Find where the given text appears and provide that cell's center as [X, Y] coordinate. 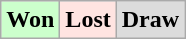
Won [30, 20]
Lost [88, 20]
Draw [150, 20]
